Locate the cell with the specified text and output its (x, y) center coordinate. 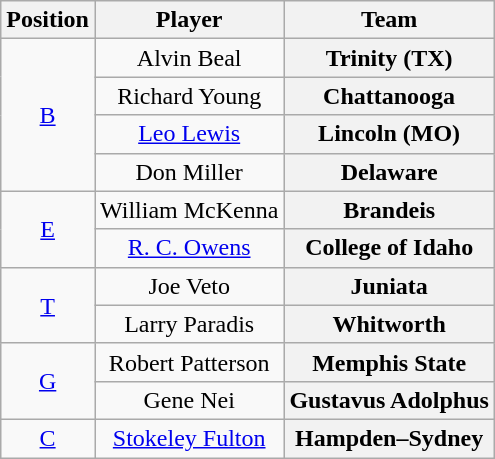
G (48, 381)
Joe Veto (188, 286)
Juniata (390, 286)
Leo Lewis (188, 134)
C (48, 438)
Don Miller (188, 172)
Robert Patterson (188, 362)
B (48, 115)
Brandeis (390, 210)
Team (390, 20)
Chattanooga (390, 96)
R. C. Owens (188, 248)
College of Idaho (390, 248)
Lincoln (MO) (390, 134)
T (48, 305)
Position (48, 20)
Gustavus Adolphus (390, 400)
Memphis State (390, 362)
Hampden–Sydney (390, 438)
Gene Nei (188, 400)
Whitworth (390, 324)
Player (188, 20)
Alvin Beal (188, 58)
Stokeley Fulton (188, 438)
Trinity (TX) (390, 58)
Richard Young (188, 96)
Larry Paradis (188, 324)
Delaware (390, 172)
E (48, 229)
William McKenna (188, 210)
